Pinpoint the cell where the given text exists, returning its [x, y] midpoint coordinate. 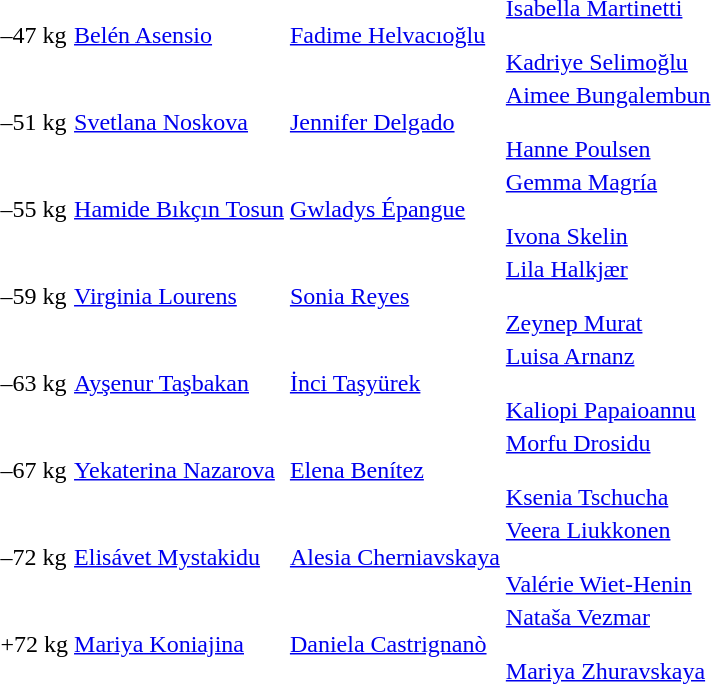
Sonia Reyes [394, 296]
Yekaterina Nazarova [180, 470]
Elisávet Mystakidu [180, 557]
Elena Benítez [394, 470]
Alesia Cherniavskaya [394, 557]
Jennifer Delgado [394, 122]
İnci Taşyürek [394, 383]
Hamide Bıkçın Tosun [180, 209]
Ayşenur Taşbakan [180, 383]
Virginia Lourens [180, 296]
Gwladys Épangue [394, 209]
Svetlana Noskova [180, 122]
